Search for the cell housing the specified text and yield its (x, y) center coordinate. 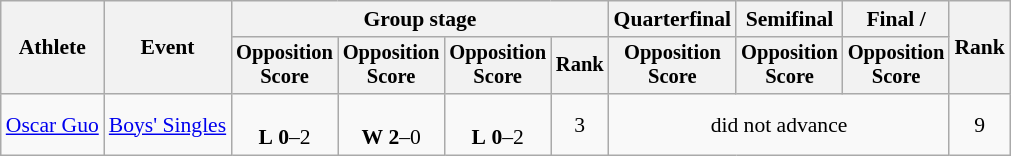
9 (980, 124)
Boys' Singles (168, 124)
Quarterfinal (673, 19)
Semifinal (790, 19)
3 (580, 124)
Group stage (420, 19)
Oscar Guo (52, 124)
Event (168, 48)
Final / (896, 19)
Athlete (52, 48)
W 2–0 (392, 124)
did not advance (780, 124)
